Determine the [X, Y] coordinate at the center of the cell enclosing the given text.  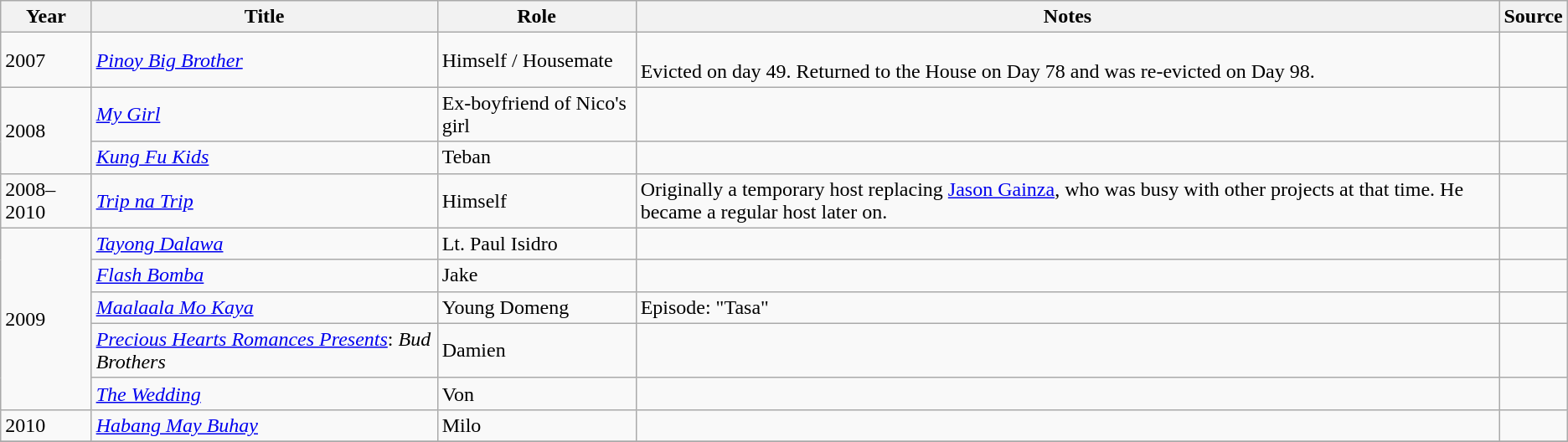
Habang May Buhay [265, 425]
Title [265, 17]
Maalaala Mo Kaya [265, 307]
Ex-boyfriend of Nico's girl [536, 114]
Originally a temporary host replacing Jason Gainza, who was busy with other projects at that time. He became a regular host later on. [1067, 201]
2010 [46, 425]
Role [536, 17]
Von [536, 393]
Episode: "Tasa" [1067, 307]
Himself [536, 201]
Teban [536, 157]
My Girl [265, 114]
Precious Hearts Romances Presents: Bud Brothers [265, 350]
2007 [46, 60]
2008–2010 [46, 201]
2008 [46, 131]
Young Domeng [536, 307]
Milo [536, 425]
Evicted on day 49. Returned to the House on Day 78 and was re-evicted on Day 98. [1067, 60]
Year [46, 17]
Trip na Trip [265, 201]
Notes [1067, 17]
Damien [536, 350]
Himself / Housemate [536, 60]
Flash Bomba [265, 275]
Pinoy Big Brother [265, 60]
2009 [46, 318]
Tayong Dalawa [265, 244]
The Wedding [265, 393]
Lt. Paul Isidro [536, 244]
Jake [536, 275]
Source [1533, 17]
Kung Fu Kids [265, 157]
